Search for the cell housing the specified text and yield its [x, y] center coordinate. 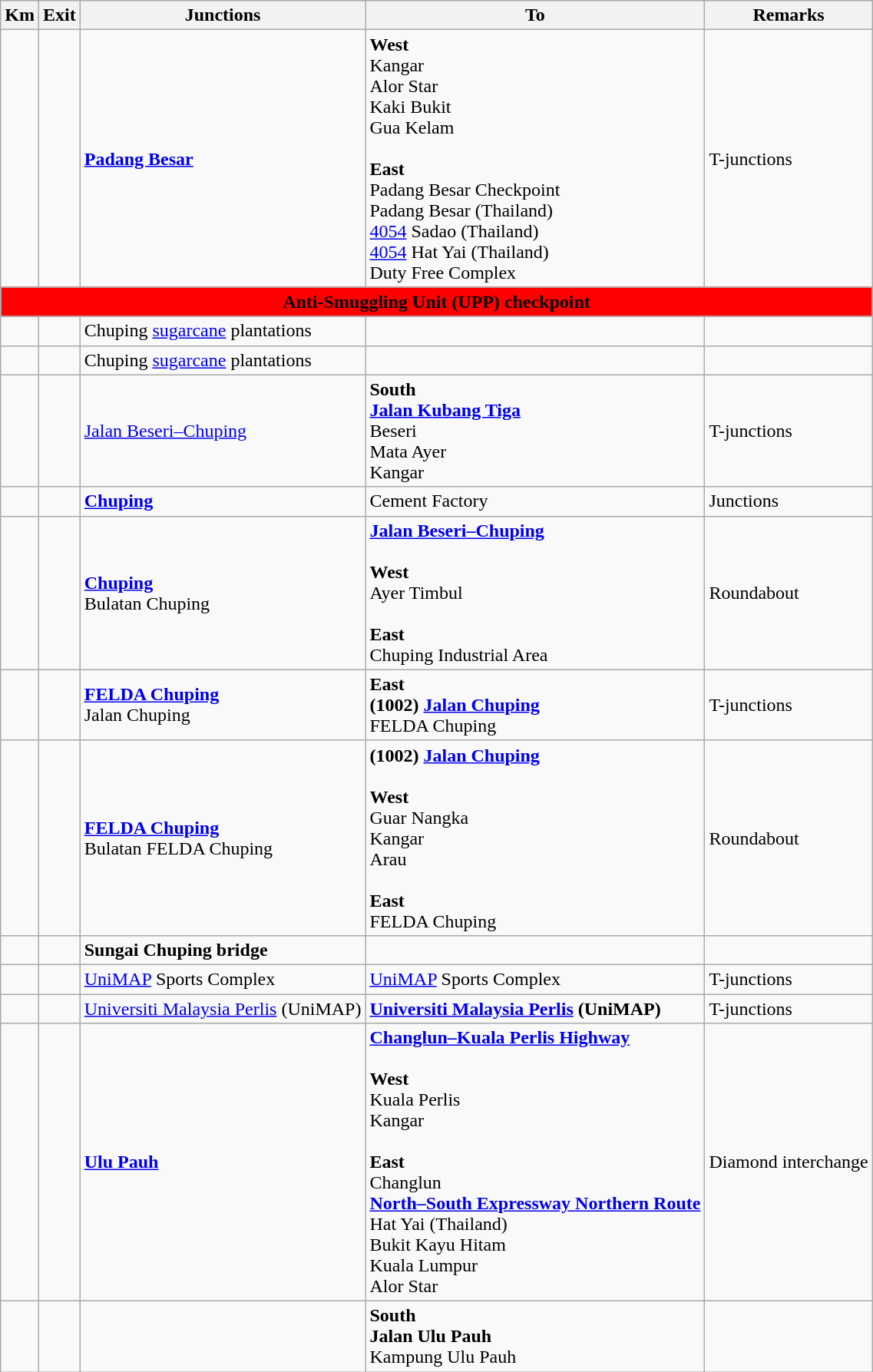
FELDA ChupingJalan Chuping [223, 705]
(1002) Jalan ChupingWestGuar NangkaKangarArauEastFELDA Chuping [535, 838]
Exit [59, 15]
Anti-Smuggling Unit (UPP) checkpoint [436, 302]
Jalan Beseri–Chuping [223, 431]
Km [20, 15]
Ulu Pauh [223, 1162]
South Jalan Kubang TigaBeseriMata AyerKangar [535, 431]
ChupingBulatan Chuping [223, 593]
Chuping [223, 501]
Diamond interchange [789, 1162]
Jalan Beseri–ChupingWestAyer TimbulEastChuping Industrial Area [535, 593]
South Jalan Ulu PauhKampung Ulu Pauh [535, 1337]
Remarks [789, 15]
Padang Besar [223, 158]
Cement Factory [535, 501]
East (1002) Jalan ChupingFELDA Chuping [535, 705]
Sungai Chuping bridge [223, 950]
FELDA ChupingBulatan FELDA Chuping [223, 838]
To [535, 15]
